Provide the [X, Y] coordinate of the cell's center where the given text is located.  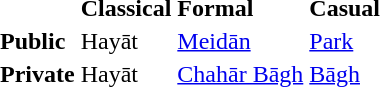
Hayāt [126, 41]
Meidān [240, 41]
